Find where the given text appears and provide that cell's center as (X, Y) coordinate. 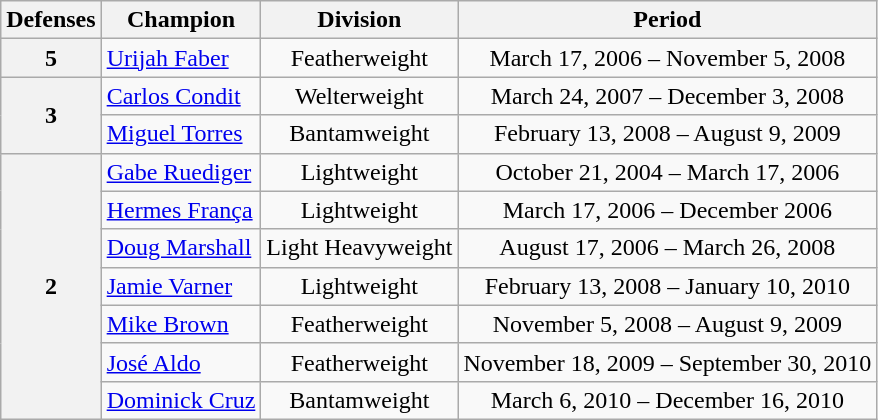
Defenses (51, 20)
November 5, 2008 – August 9, 2009 (668, 324)
Hermes França (181, 210)
Miguel Torres (181, 134)
Mike Brown (181, 324)
November 18, 2009 – September 30, 2010 (668, 362)
Doug Marshall (181, 248)
August 17, 2006 – March 26, 2008 (668, 248)
March 6, 2010 – December 16, 2010 (668, 400)
Light Heavyweight (360, 248)
March 24, 2007 – December 3, 2008 (668, 96)
Gabe Ruediger (181, 172)
3 (51, 115)
February 13, 2008 – January 10, 2010 (668, 286)
2 (51, 286)
February 13, 2008 – August 9, 2009 (668, 134)
October 21, 2004 – March 17, 2006 (668, 172)
Period (668, 20)
Division (360, 20)
March 17, 2006 – December 2006 (668, 210)
Jamie Varner (181, 286)
Champion (181, 20)
March 17, 2006 – November 5, 2008 (668, 58)
Dominick Cruz (181, 400)
Welterweight (360, 96)
Urijah Faber (181, 58)
Carlos Condit (181, 96)
José Aldo (181, 362)
5 (51, 58)
